For the text-containing cell, return its midpoint in [x, y] coordinate format. 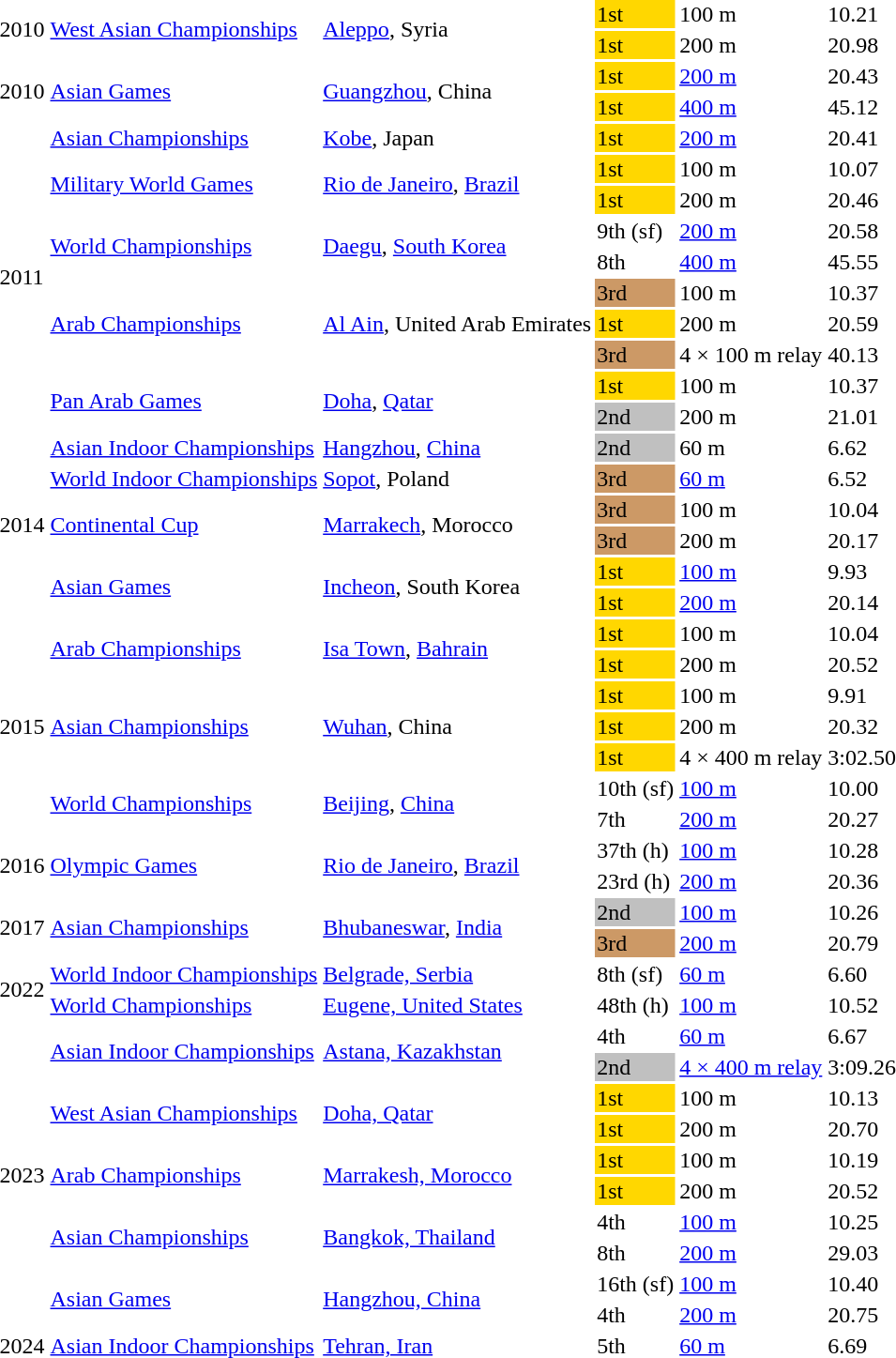
Incheon, South Korea [458, 587]
Continental Cup [184, 526]
7th [636, 819]
9th (sf) [636, 231]
37th (h) [636, 850]
Beijing, China [458, 803]
Pan Arab Games [184, 402]
Eugene, United States [458, 1005]
Kobe, Japan [458, 138]
Belgrade, Serbia [458, 974]
4 × 100 m relay [751, 355]
Marrakech, Morocco [458, 526]
48th (h) [636, 1005]
Isa Town, Bahrain [458, 649]
23rd (h) [636, 881]
16th (sf) [636, 1284]
Guangzhou, China [458, 92]
8th (sf) [636, 974]
Olympic Games [184, 865]
Bangkok, Thailand [458, 1237]
Bhubaneswar, India [458, 927]
Military World Games [184, 184]
Aleppo, Syria [458, 30]
Sopot, Poland [458, 479]
Daegu, South Korea [458, 246]
Marrakesh, Morocco [458, 1175]
Astana, Kazakhstan [458, 1051]
Al Ain, United Arab Emirates [458, 324]
Wuhan, China [458, 726]
10th (sf) [636, 788]
